Return the (X, Y) coordinate for the center point of the cell that contains the specified text.  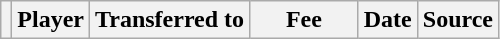
Date (388, 20)
Fee (304, 20)
Source (458, 20)
Player (51, 20)
Transferred to (170, 20)
